Return the (X, Y) coordinate for the center point of the cell that contains the specified text.  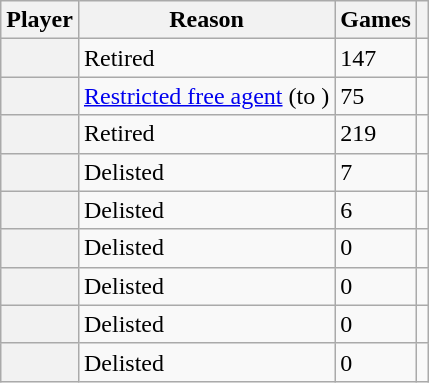
Restricted free agent (to ) (206, 96)
75 (376, 96)
147 (376, 58)
Games (376, 20)
Player (40, 20)
219 (376, 134)
6 (376, 210)
7 (376, 172)
Reason (206, 20)
